Search for the cell housing the specified text and yield its [x, y] center coordinate. 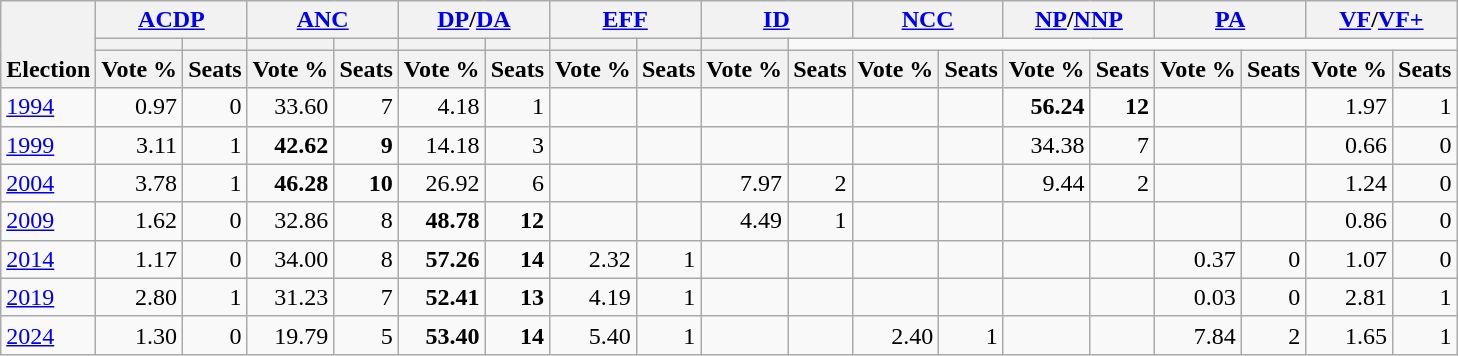
5 [366, 335]
34.38 [1046, 145]
56.24 [1046, 107]
2.40 [896, 335]
0.37 [1198, 259]
DP/DA [474, 20]
32.86 [290, 221]
1.30 [140, 335]
ANC [322, 20]
5.40 [594, 335]
2014 [48, 259]
3.11 [140, 145]
2024 [48, 335]
2.80 [140, 297]
33.60 [290, 107]
3.78 [140, 183]
VF/VF+ [1382, 20]
34.00 [290, 259]
19.79 [290, 335]
31.23 [290, 297]
Election [48, 44]
PA [1230, 20]
1.17 [140, 259]
0.86 [1350, 221]
1994 [48, 107]
NCC [928, 20]
4.49 [744, 221]
ID [776, 20]
2.81 [1350, 297]
2009 [48, 221]
2004 [48, 183]
7.84 [1198, 335]
26.92 [442, 183]
4.19 [594, 297]
2.32 [594, 259]
7.97 [744, 183]
57.26 [442, 259]
EFF [626, 20]
1.65 [1350, 335]
9.44 [1046, 183]
ACDP [172, 20]
3 [517, 145]
48.78 [442, 221]
1.24 [1350, 183]
NP/NNP [1078, 20]
6 [517, 183]
1.62 [140, 221]
0.03 [1198, 297]
0.97 [140, 107]
1.97 [1350, 107]
9 [366, 145]
46.28 [290, 183]
52.41 [442, 297]
1.07 [1350, 259]
13 [517, 297]
4.18 [442, 107]
42.62 [290, 145]
53.40 [442, 335]
1999 [48, 145]
2019 [48, 297]
0.66 [1350, 145]
10 [366, 183]
14.18 [442, 145]
